Determine the [x, y] coordinate at the center of the cell enclosing the given text.  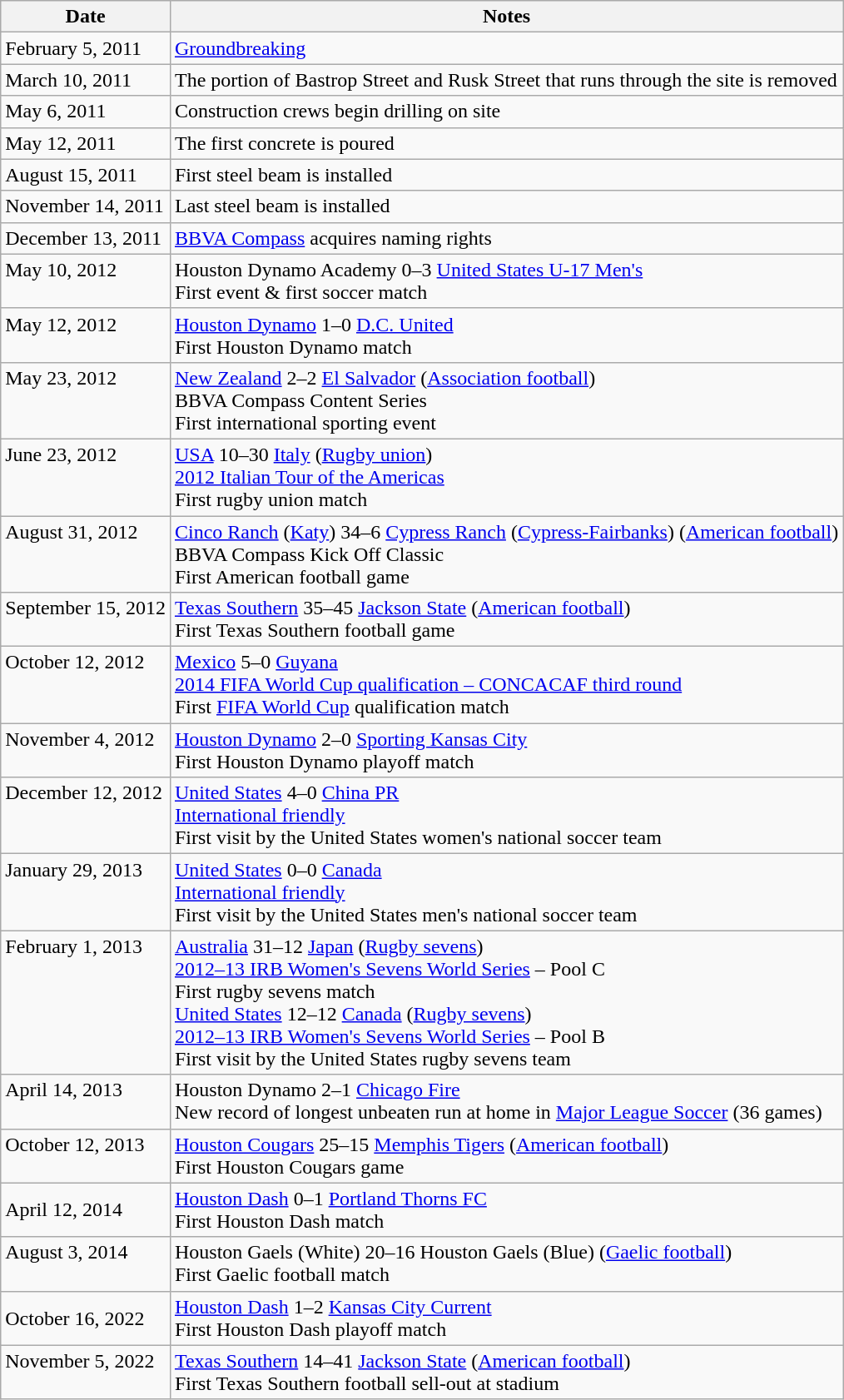
February 5, 2011 [86, 48]
New Zealand 2–2 El Salvador (Association football)BBVA Compass Content SeriesFirst international sporting event [506, 400]
May 12, 2011 [86, 143]
The portion of Bastrop Street and Rusk Street that runs through the site is removed [506, 80]
October 12, 2012 [86, 685]
Houston Dynamo 2–1 Chicago Fire New record of longest unbeaten run at home in Major League Soccer (36 games) [506, 1102]
January 29, 2013 [86, 892]
Houston Dash 1–2 Kansas City CurrentFirst Houston Dash playoff match [506, 1318]
Texas Southern 14–41 Jackson State (American football)First Texas Southern football sell-out at stadium [506, 1372]
Date [86, 17]
May 6, 2011 [86, 112]
Notes [506, 17]
November 5, 2022 [86, 1372]
United States 0–0 CanadaInternational friendlyFirst visit by the United States men's national soccer team [506, 892]
December 13, 2011 [86, 238]
Cinco Ranch (Katy) 34–6 Cypress Ranch (Cypress-Fairbanks) (American football)BBVA Compass Kick Off ClassicFirst American football game [506, 554]
USA 10–30 Italy (Rugby union)2012 Italian Tour of the AmericasFirst rugby union match [506, 477]
Texas Southern 35–45 Jackson State (American football)First Texas Southern football game [506, 619]
United States 4–0 China PRInternational friendlyFirst visit by the United States women's national soccer team [506, 816]
May 12, 2012 [86, 335]
August 3, 2014 [86, 1263]
May 10, 2012 [86, 281]
May 23, 2012 [86, 400]
Houston Cougars 25–15 Memphis Tigers (American football)First Houston Cougars game [506, 1155]
Houston Dynamo 2–0 Sporting Kansas CityFirst Houston Dynamo playoff match [506, 751]
December 12, 2012 [86, 816]
Mexico 5–0 Guyana 2014 FIFA World Cup qualification – CONCACAF third roundFirst FIFA World Cup qualification match [506, 685]
Houston Dynamo 1–0 D.C. UnitedFirst Houston Dynamo match [506, 335]
The first concrete is poured [506, 143]
August 31, 2012 [86, 554]
August 15, 2011 [86, 175]
April 14, 2013 [86, 1102]
Construction crews begin drilling on site [506, 112]
Houston Gaels (White) 20–16 Houston Gaels (Blue) (Gaelic football)First Gaelic football match [506, 1263]
Houston Dash 0–1 Portland Thorns FCFirst Houston Dash match [506, 1210]
October 16, 2022 [86, 1318]
March 10, 2011 [86, 80]
November 14, 2011 [86, 206]
Groundbreaking [506, 48]
September 15, 2012 [86, 619]
November 4, 2012 [86, 751]
Last steel beam is installed [506, 206]
February 1, 2013 [86, 1002]
October 12, 2013 [86, 1155]
BBVA Compass acquires naming rights [506, 238]
April 12, 2014 [86, 1210]
First steel beam is installed [506, 175]
June 23, 2012 [86, 477]
Houston Dynamo Academy 0–3 United States U-17 Men'sFirst event & first soccer match [506, 281]
